Search for the cell housing the specified text and yield its (X, Y) center coordinate. 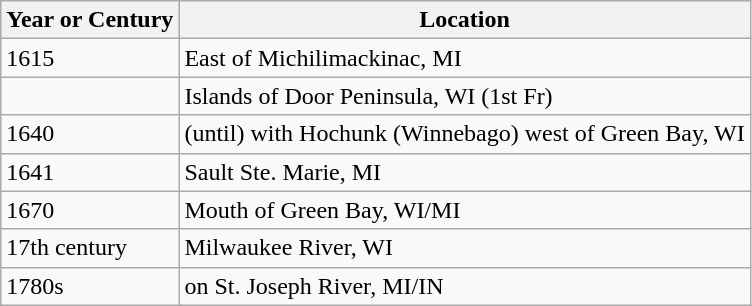
(until) with Hochunk (Winnebago) west of Green Bay, WI (464, 134)
1640 (90, 134)
17th century (90, 248)
on St. Joseph River, MI/IN (464, 286)
Year or Century (90, 20)
1670 (90, 210)
Sault Ste. Marie, MI (464, 172)
Islands of Door Peninsula, WI (1st Fr) (464, 96)
Milwaukee River, WI (464, 248)
1780s (90, 286)
1615 (90, 58)
East of Michilimackinac, MI (464, 58)
1641 (90, 172)
Mouth of Green Bay, WI/MI (464, 210)
Location (464, 20)
